Find where the given text appears and provide that cell's center as (x, y) coordinate. 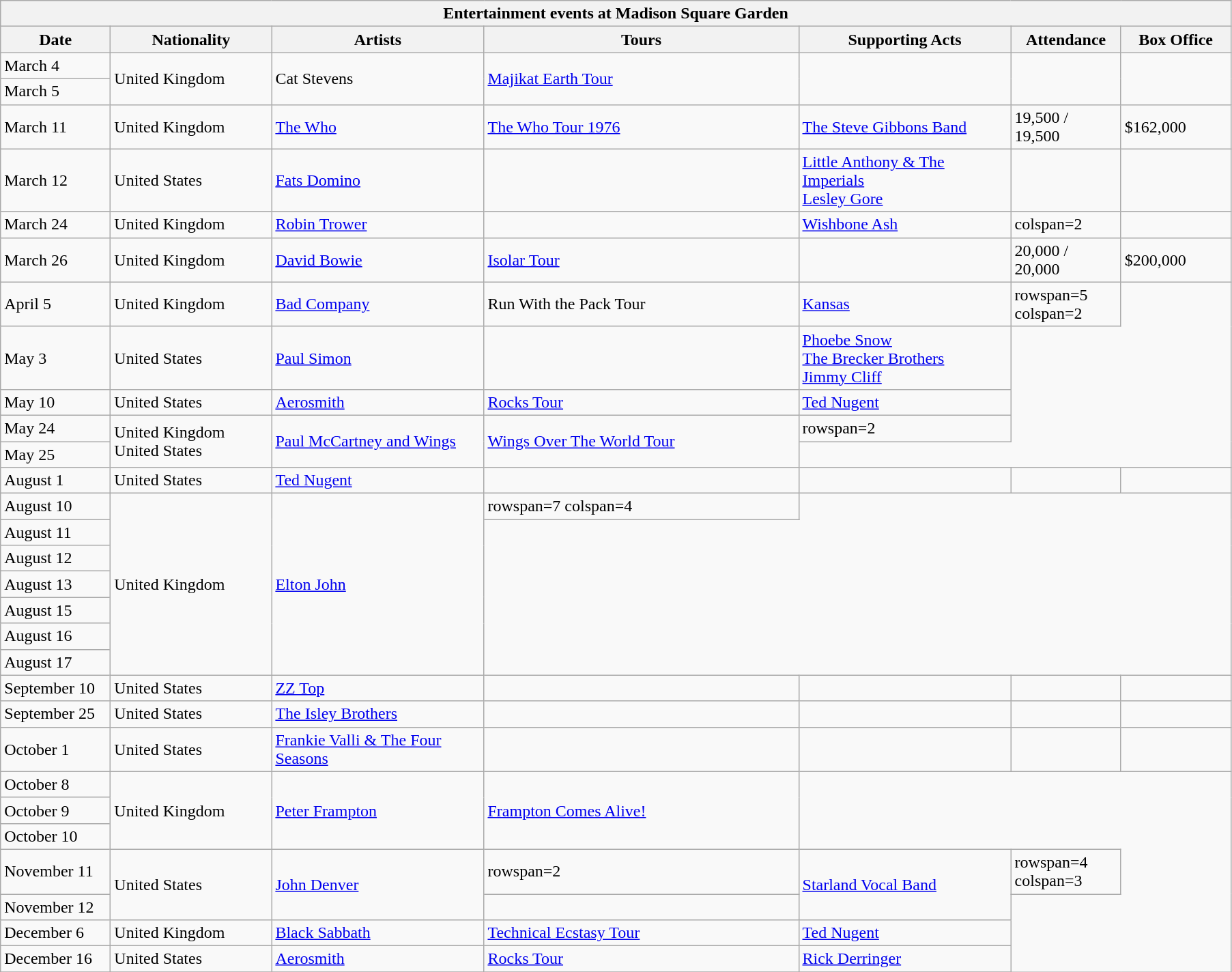
Wings Over The World Tour (642, 441)
$200,000 (1175, 259)
March 5 (56, 91)
United KingdomUnited States (191, 441)
colspan=2 (1066, 225)
19,500 / 19,500 (1066, 127)
Run With the Pack Tour (642, 304)
May 25 (56, 454)
Artists (378, 40)
Wishbone Ash (905, 225)
David Bowie (378, 259)
rowspan=4 colspan=3 (1066, 871)
$162,000 (1175, 127)
Fats Domino (378, 180)
20,000 / 20,000 (1066, 259)
October 1 (56, 749)
The Who Tour 1976 (642, 127)
Majikat Earth Tour (642, 78)
October 8 (56, 784)
Cat Stevens (378, 78)
August 10 (56, 506)
rowspan=5 colspan=2 (1066, 304)
May 24 (56, 428)
Nationality (191, 40)
Frampton Comes Alive! (642, 810)
Starland Vocal Band (905, 885)
August 1 (56, 481)
John Denver (378, 885)
August 17 (56, 662)
Entertainment events at Madison Square Garden (616, 14)
Black Sabbath (378, 933)
Technical Ecstasy Tour (642, 933)
March 12 (56, 180)
ZZ Top (378, 688)
Elton John (378, 584)
December 16 (56, 959)
Kansas (905, 304)
September 10 (56, 688)
November 12 (56, 907)
Attendance (1066, 40)
Supporting Acts (905, 40)
The Isley Brothers (378, 714)
Bad Company (378, 304)
Isolar Tour (642, 259)
The Steve Gibbons Band (905, 127)
December 6 (56, 933)
October 10 (56, 836)
September 25 (56, 714)
August 15 (56, 610)
rowspan=7 colspan=4 (642, 506)
Paul Simon (378, 358)
Box Office (1175, 40)
Date (56, 40)
Peter Frampton (378, 810)
August 16 (56, 636)
May 3 (56, 358)
August 13 (56, 584)
March 4 (56, 66)
Tours (642, 40)
Little Anthony & The ImperialsLesley Gore (905, 180)
August 11 (56, 532)
March 24 (56, 225)
The Who (378, 127)
April 5 (56, 304)
March 26 (56, 259)
Frankie Valli & The Four Seasons (378, 749)
Phoebe SnowThe Brecker BrothersJimmy Cliff (905, 358)
August 12 (56, 558)
Rick Derringer (905, 959)
March 11 (56, 127)
May 10 (56, 402)
Paul McCartney and Wings (378, 441)
October 9 (56, 810)
Robin Trower (378, 225)
November 11 (56, 871)
